Return the [X, Y] coordinate for the center point of the cell that contains the specified text.  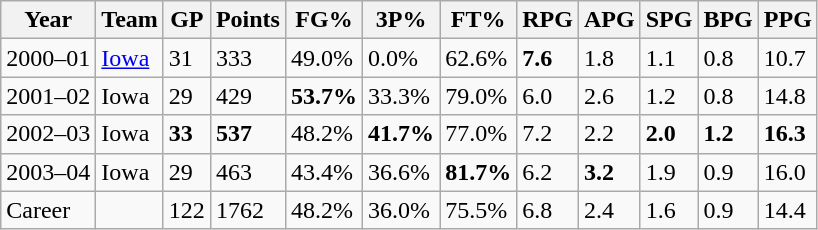
2001–02 [48, 96]
49.0% [324, 58]
33.3% [402, 96]
14.4 [788, 210]
Career [48, 210]
14.8 [788, 96]
1762 [248, 210]
7.6 [548, 58]
6.0 [548, 96]
463 [248, 172]
79.0% [478, 96]
2.2 [609, 134]
SPG [669, 20]
RPG [548, 20]
10.7 [788, 58]
Points [248, 20]
41.7% [402, 134]
2.0 [669, 134]
2000–01 [48, 58]
2.4 [609, 210]
1.6 [669, 210]
43.4% [324, 172]
GP [186, 20]
APG [609, 20]
BPG [728, 20]
77.0% [478, 134]
537 [248, 134]
7.2 [548, 134]
1.9 [669, 172]
31 [186, 58]
3.2 [609, 172]
16.3 [788, 134]
333 [248, 58]
62.6% [478, 58]
429 [248, 96]
75.5% [478, 210]
2003–04 [48, 172]
36.0% [402, 210]
Year [48, 20]
PPG [788, 20]
6.8 [548, 210]
0.0% [402, 58]
2.6 [609, 96]
FG% [324, 20]
122 [186, 210]
36.6% [402, 172]
33 [186, 134]
81.7% [478, 172]
2002–03 [48, 134]
1.1 [669, 58]
FT% [478, 20]
53.7% [324, 96]
1.8 [609, 58]
3P% [402, 20]
Team [130, 20]
16.0 [788, 172]
6.2 [548, 172]
